Determine the (x, y) coordinate at the center of the cell enclosing the given text.  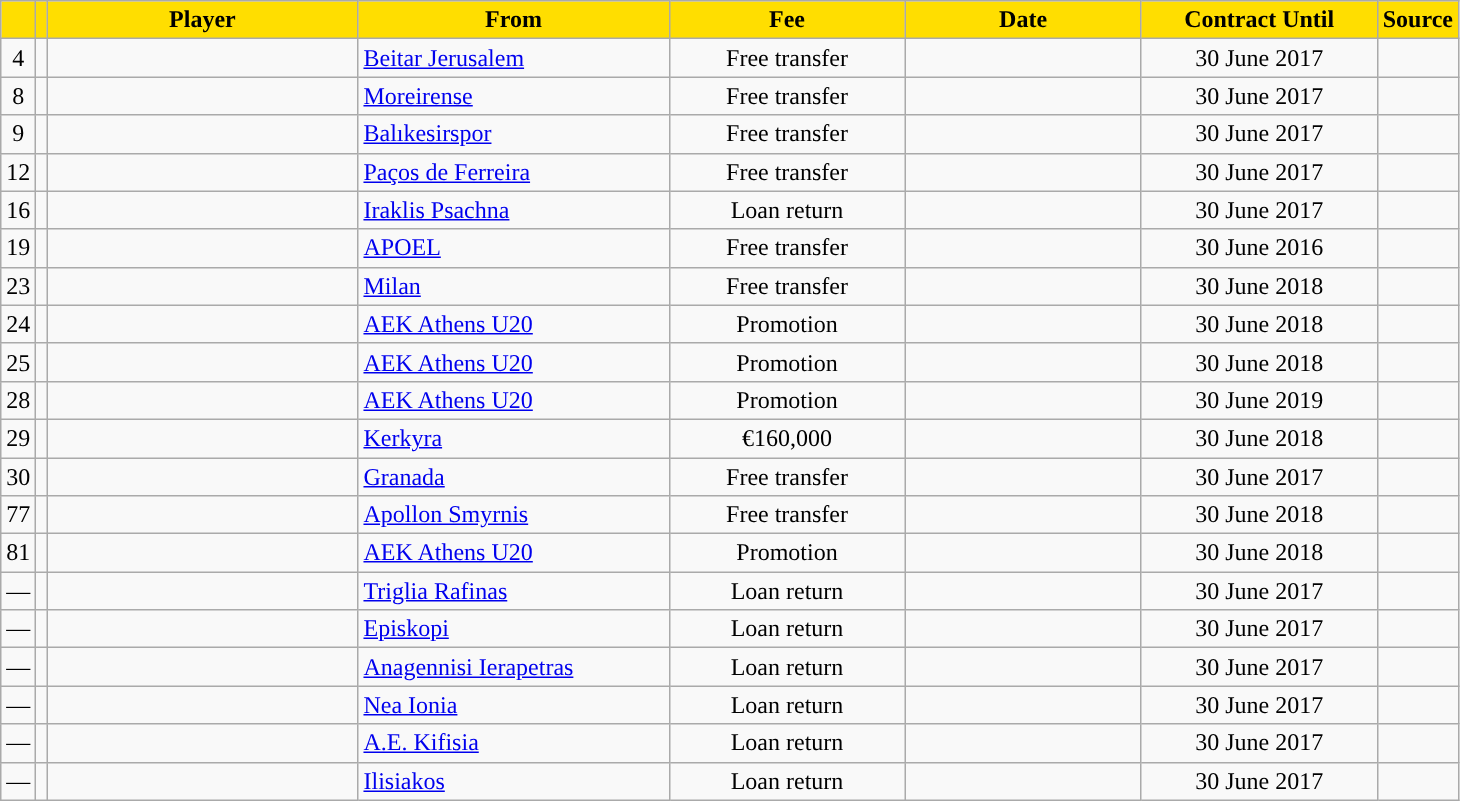
24 (18, 324)
Source (1418, 20)
81 (18, 553)
30 June 2016 (1259, 248)
Date (1023, 20)
Balıkesirspor (514, 134)
19 (18, 248)
From (514, 20)
Episkopi (514, 629)
30 (18, 477)
Triglia Rafinas (514, 591)
77 (18, 515)
Contract Until (1259, 20)
28 (18, 400)
Iraklis Psachna (514, 210)
Beitar Jerusalem (514, 58)
8 (18, 96)
Nea Ionia (514, 705)
Granada (514, 477)
12 (18, 172)
Player (202, 20)
Moreirense (514, 96)
16 (18, 210)
€160,000 (787, 438)
Kerkyra (514, 438)
Milan (514, 286)
Anagennisi Ierapetras (514, 667)
Ilisiakos (514, 781)
29 (18, 438)
APOEL (514, 248)
9 (18, 134)
Apollon Smyrnis (514, 515)
4 (18, 58)
Paços de Ferreira (514, 172)
25 (18, 362)
A.E. Kifisia (514, 743)
Fee (787, 20)
23 (18, 286)
30 June 2019 (1259, 400)
